For the text-containing cell, return its midpoint in [X, Y] coordinate format. 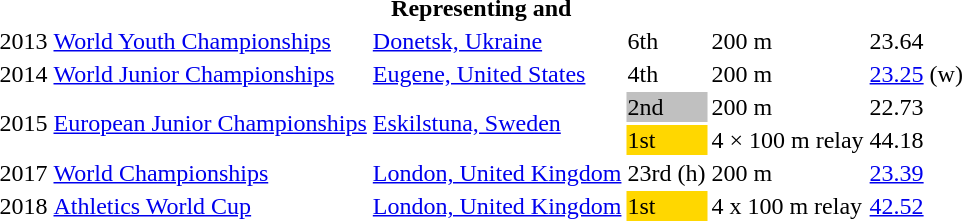
4 × 100 m relay [788, 140]
4 x 100 m relay [788, 206]
Athletics World Cup [210, 206]
Eskilstuna, Sweden [497, 124]
2nd [666, 107]
World Championships [210, 173]
Eugene, United States [497, 74]
4th [666, 74]
World Junior Championships [210, 74]
World Youth Championships [210, 41]
European Junior Championships [210, 124]
6th [666, 41]
23rd (h) [666, 173]
Donetsk, Ukraine [497, 41]
